From the cell containing the given text, extract its center point as (X, Y) coordinate. 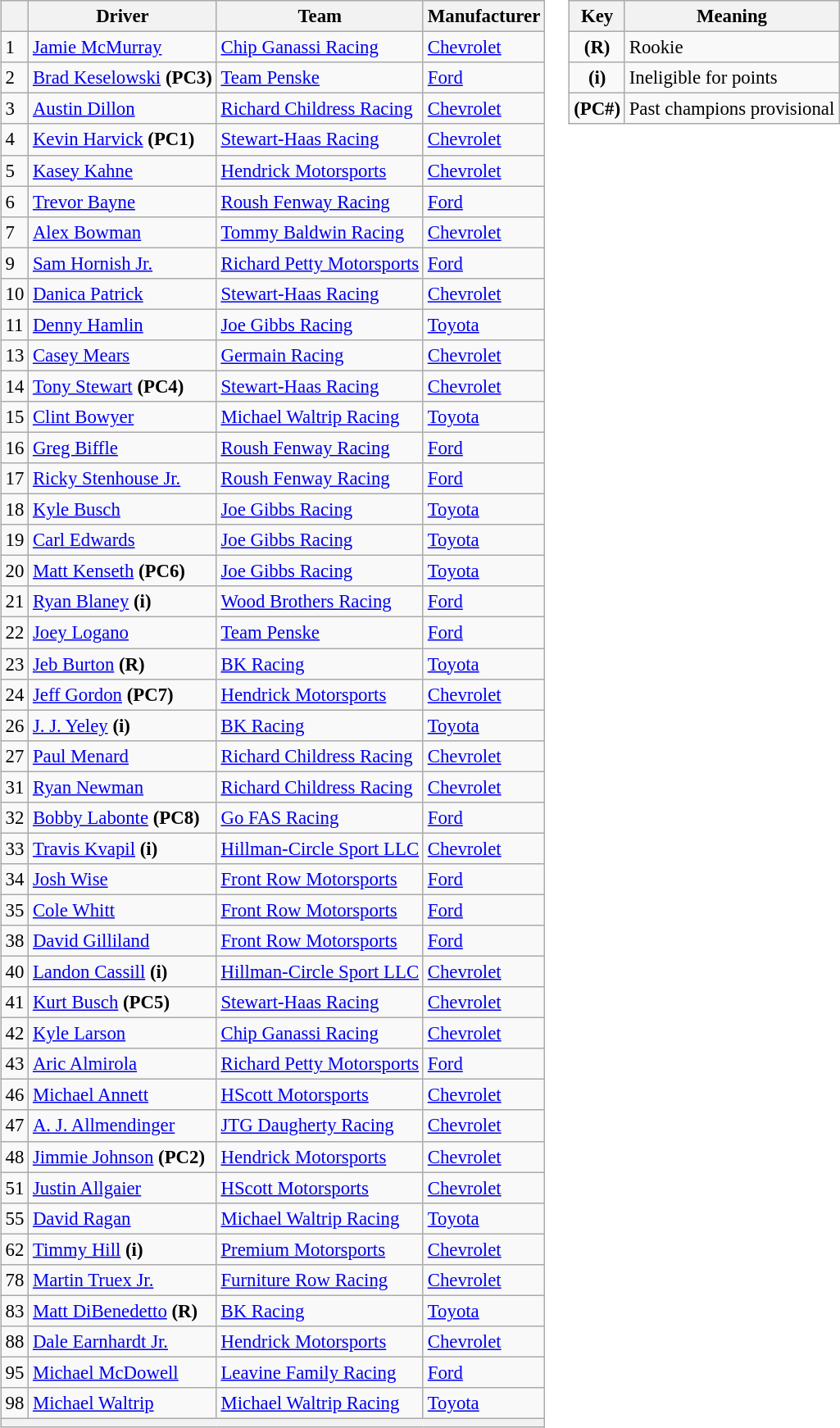
34 (15, 880)
Josh Wise (123, 880)
Alex Bowman (123, 232)
1 (15, 48)
Timmy Hill (i) (123, 1249)
31 (15, 787)
Carl Edwards (123, 540)
Clint Bowyer (123, 417)
Go FAS Racing (320, 817)
Premium Motorsports (320, 1249)
20 (15, 571)
4 (15, 139)
9 (15, 263)
88 (15, 1342)
Jeff Gordon (PC7) (123, 694)
41 (15, 1003)
13 (15, 356)
David Gilliland (123, 941)
42 (15, 1034)
Team (320, 16)
Ineligible for points (731, 78)
Aric Almirola (123, 1064)
Greg Biffle (123, 448)
6 (15, 202)
3 (15, 109)
38 (15, 941)
43 (15, 1064)
Landon Cassill (i) (123, 971)
Trevor Bayne (123, 202)
22 (15, 633)
J. J. Yeley (i) (123, 725)
24 (15, 694)
Michael Annett (123, 1095)
(i) (597, 78)
83 (15, 1311)
35 (15, 910)
Wood Brothers Racing (320, 602)
Kevin Harvick (PC1) (123, 139)
Tommy Baldwin Racing (320, 232)
Matt Kenseth (PC6) (123, 571)
Rookie (731, 48)
Manufacturer (484, 16)
17 (15, 479)
18 (15, 510)
46 (15, 1095)
Denny Hamlin (123, 325)
Austin Dillon (123, 109)
Danica Patrick (123, 293)
11 (15, 325)
Sam Hornish Jr. (123, 263)
33 (15, 848)
15 (15, 417)
Ryan Newman (123, 787)
Justin Allgaier (123, 1188)
Key (597, 16)
23 (15, 663)
Tony Stewart (PC4) (123, 386)
Kasey Kahne (123, 171)
Jeb Burton (R) (123, 663)
David Ragan (123, 1218)
51 (15, 1188)
Cole Whitt (123, 910)
16 (15, 448)
(PC#) (597, 109)
Furniture Row Racing (320, 1280)
26 (15, 725)
27 (15, 756)
Kyle Larson (123, 1034)
Driver (123, 16)
55 (15, 1218)
JTG Daugherty Racing (320, 1126)
2 (15, 78)
Ryan Blaney (i) (123, 602)
Dale Earnhardt Jr. (123, 1342)
Kurt Busch (PC5) (123, 1003)
7 (15, 232)
Past champions provisional (731, 109)
Casey Mears (123, 356)
Travis Kvapil (i) (123, 848)
Germain Racing (320, 356)
Leavine Family Racing (320, 1372)
10 (15, 293)
19 (15, 540)
14 (15, 386)
A. J. Allmendinger (123, 1126)
Brad Keselowski (PC3) (123, 78)
Michael McDowell (123, 1372)
Michael Waltrip (123, 1403)
Paul Menard (123, 756)
Martin Truex Jr. (123, 1280)
Jamie McMurray (123, 48)
Bobby Labonte (PC8) (123, 817)
(R) (597, 48)
Matt DiBenedetto (R) (123, 1311)
98 (15, 1403)
Ricky Stenhouse Jr. (123, 479)
32 (15, 817)
48 (15, 1157)
5 (15, 171)
47 (15, 1126)
Kyle Busch (123, 510)
Meaning (731, 16)
40 (15, 971)
95 (15, 1372)
62 (15, 1249)
Joey Logano (123, 633)
Jimmie Johnson (PC2) (123, 1157)
21 (15, 602)
78 (15, 1280)
